Find where the given text appears and provide that cell's center as (X, Y) coordinate. 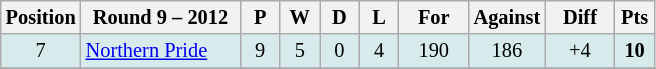
W (300, 17)
Northern Pride (161, 51)
0 (340, 51)
For (434, 17)
5 (300, 51)
190 (434, 51)
10 (635, 51)
L (379, 17)
Diff (580, 17)
Against (508, 17)
D (340, 17)
Round 9 – 2012 (161, 17)
Position (41, 17)
+4 (580, 51)
7 (41, 51)
4 (379, 51)
P (260, 17)
Pts (635, 17)
186 (508, 51)
9 (260, 51)
